Capture the cell that displays the provided text and extract its [x, y] central coordinate. 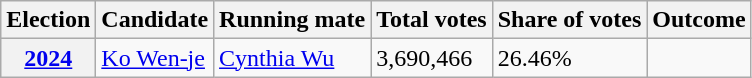
Outcome [699, 20]
26.46% [570, 58]
Election [48, 20]
Cynthia Wu [292, 58]
Candidate [155, 20]
Total votes [432, 20]
Ko Wen-je [155, 58]
Share of votes [570, 20]
2024 [48, 58]
Running mate [292, 20]
3,690,466 [432, 58]
